Determine the [x, y] coordinate at the center of the cell enclosing the given text.  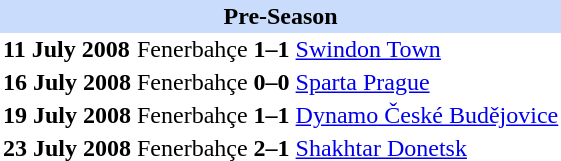
11 July 2008 [67, 50]
0–0 [272, 82]
16 July 2008 [67, 82]
Pre-Season [280, 16]
19 July 2008 [67, 116]
